Detect which cell encompasses the target text, then output its (X, Y) center coordinate. 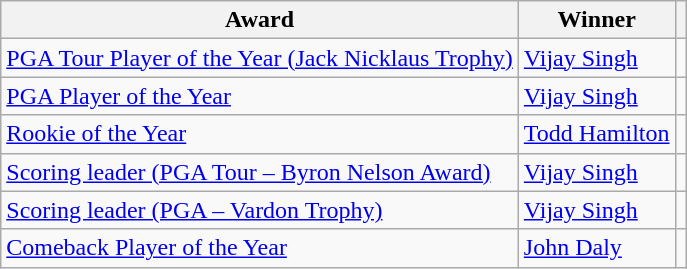
PGA Tour Player of the Year (Jack Nicklaus Trophy) (260, 58)
Todd Hamilton (596, 134)
Rookie of the Year (260, 134)
Comeback Player of the Year (260, 248)
Winner (596, 20)
Scoring leader (PGA Tour – Byron Nelson Award) (260, 172)
PGA Player of the Year (260, 96)
Award (260, 20)
John Daly (596, 248)
Scoring leader (PGA – Vardon Trophy) (260, 210)
